Pinpoint the cell where the given text exists, returning its (X, Y) midpoint coordinate. 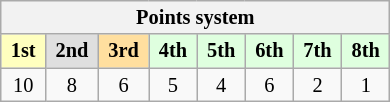
2nd (72, 51)
4th (173, 51)
6th (269, 51)
7th (317, 51)
5th (221, 51)
2 (317, 85)
1 (366, 85)
Points system (196, 17)
1st (24, 51)
4 (221, 85)
3rd (123, 51)
8 (72, 85)
10 (24, 85)
5 (173, 85)
8th (366, 51)
